Locate the cell with the specified text and output its (X, Y) center coordinate. 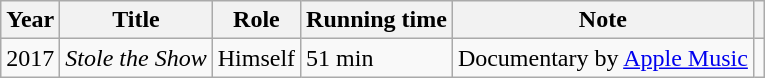
Stole the Show (136, 58)
Documentary by Apple Music (602, 58)
Himself (256, 58)
Running time (377, 20)
Role (256, 20)
Year (30, 20)
Note (602, 20)
51 min (377, 58)
Title (136, 20)
2017 (30, 58)
